From the cell containing the given text, extract its center point as [X, Y] coordinate. 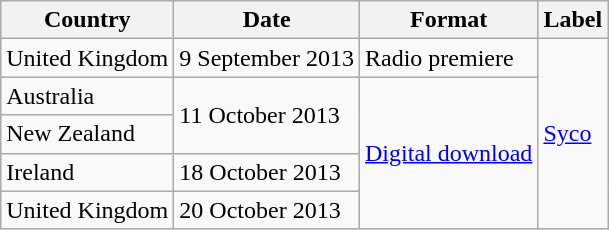
18 October 2013 [267, 172]
Ireland [88, 172]
Country [88, 20]
20 October 2013 [267, 210]
Syco [573, 134]
9 September 2013 [267, 58]
New Zealand [88, 134]
Date [267, 20]
Radio premiere [449, 58]
11 October 2013 [267, 115]
Digital download [449, 153]
Label [573, 20]
Format [449, 20]
Australia [88, 96]
